From the cell containing the given text, extract its center point as [X, Y] coordinate. 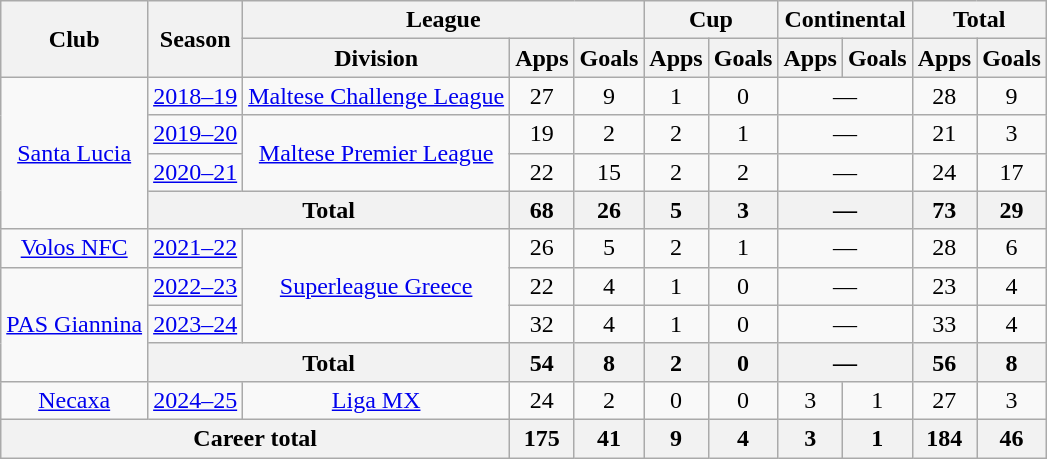
Cup [711, 20]
Season [196, 39]
46 [1012, 438]
2021–22 [196, 248]
29 [1012, 210]
PAS Giannina [74, 324]
Division [376, 58]
33 [944, 324]
23 [944, 286]
2023–24 [196, 324]
Superleague Greece [376, 286]
Maltese Challenge League [376, 96]
Continental [845, 20]
68 [542, 210]
Maltese Premier League [376, 153]
Liga MX [376, 400]
175 [542, 438]
56 [944, 362]
184 [944, 438]
2019–20 [196, 134]
League [444, 20]
41 [609, 438]
6 [1012, 248]
32 [542, 324]
Volos NFC [74, 248]
2020–21 [196, 172]
2022–23 [196, 286]
17 [1012, 172]
54 [542, 362]
21 [944, 134]
2018–19 [196, 96]
19 [542, 134]
Career total [256, 438]
73 [944, 210]
15 [609, 172]
Necaxa [74, 400]
2024–25 [196, 400]
Santa Lucia [74, 153]
Club [74, 39]
